Detect which cell encompasses the target text, then output its (X, Y) center coordinate. 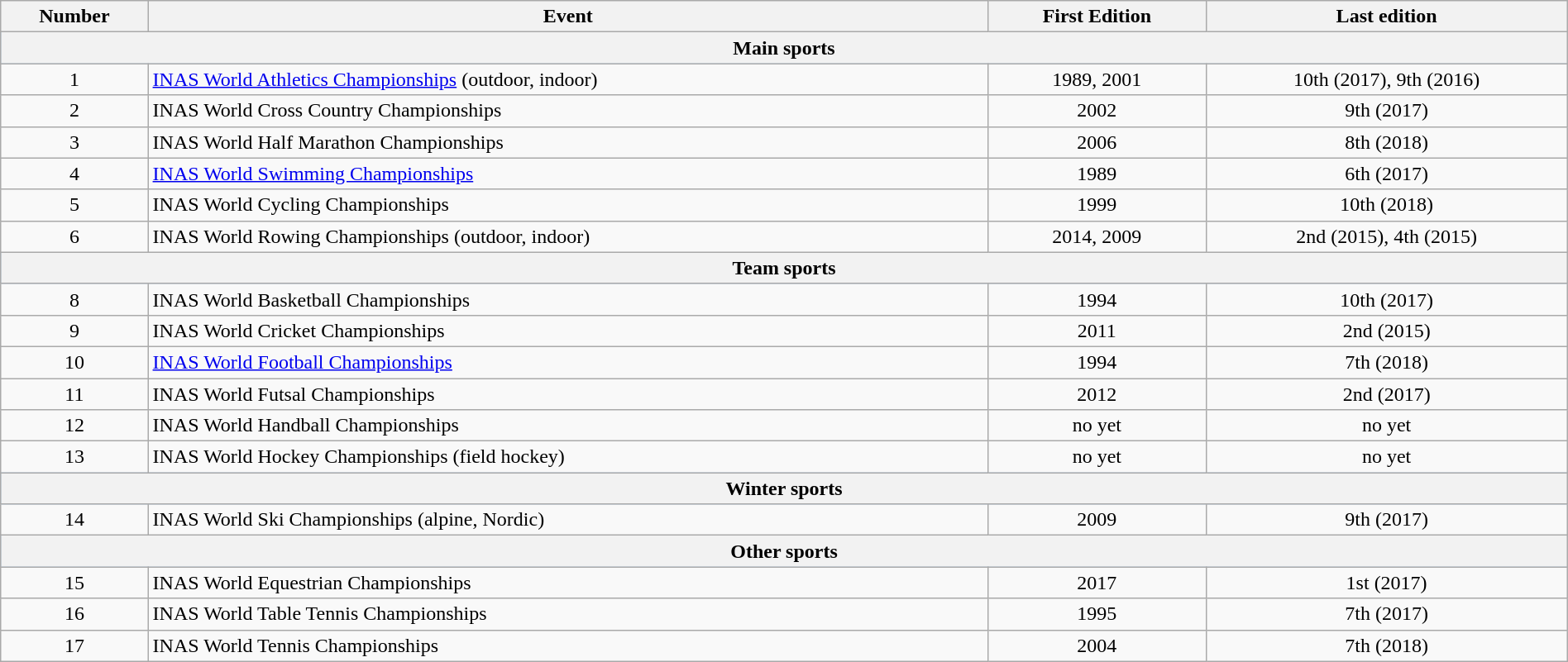
1999 (1097, 205)
11 (74, 394)
10 (74, 362)
1 (74, 79)
13 (74, 457)
INAS World Ski Championships (alpine, Nordic) (568, 520)
INAS World Rowing Championships (outdoor, indoor) (568, 236)
Other sports (784, 551)
Last edition (1386, 17)
INAS World Futsal Championships (568, 394)
1st (2017) (1386, 583)
INAS World Hockey Championships (field hockey) (568, 457)
2011 (1097, 331)
INAS World Tennis Championships (568, 645)
1989 (1097, 174)
1995 (1097, 614)
10th (2017), 9th (2016) (1386, 79)
2012 (1097, 394)
INAS World Football Championships (568, 362)
Winter sports (784, 488)
INAS World Athletics Championships (outdoor, indoor) (568, 79)
2009 (1097, 520)
Team sports (784, 268)
INAS World Cross Country Championships (568, 111)
2nd (2015), 4th (2015) (1386, 236)
3 (74, 142)
16 (74, 614)
INAS World Handball Championships (568, 426)
2014, 2009 (1097, 236)
INAS World Cycling Championships (568, 205)
5 (74, 205)
2004 (1097, 645)
INAS World Equestrian Championships (568, 583)
10th (2017) (1386, 299)
8 (74, 299)
4 (74, 174)
9 (74, 331)
Event (568, 17)
17 (74, 645)
14 (74, 520)
INAS World Basketball Championships (568, 299)
2nd (2017) (1386, 394)
2002 (1097, 111)
8th (2018) (1386, 142)
10th (2018) (1386, 205)
Number (74, 17)
12 (74, 426)
7th (2017) (1386, 614)
INAS World Table Tennis Championships (568, 614)
2017 (1097, 583)
15 (74, 583)
INAS World Swimming Championships (568, 174)
2006 (1097, 142)
2nd (2015) (1386, 331)
6 (74, 236)
6th (2017) (1386, 174)
INAS World Cricket Championships (568, 331)
INAS World Half Marathon Championships (568, 142)
Main sports (784, 48)
First Edition (1097, 17)
1989, 2001 (1097, 79)
2 (74, 111)
